Scan for the cell matching the given text and deliver its (X, Y) coordinate at center. 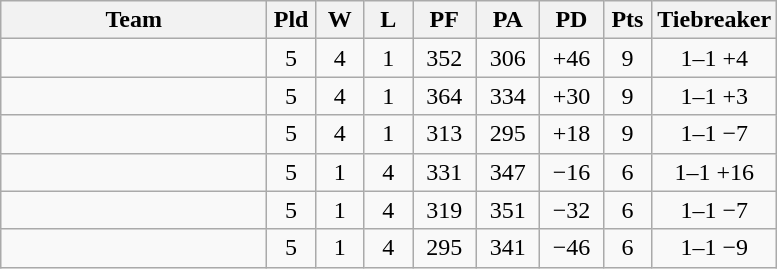
1–1 −9 (714, 248)
Team (134, 20)
334 (508, 96)
Pts (628, 20)
−46 (572, 248)
331 (444, 172)
313 (444, 134)
+30 (572, 96)
306 (508, 58)
1–1 +16 (714, 172)
+46 (572, 58)
364 (444, 96)
L (388, 20)
PA (508, 20)
351 (508, 210)
347 (508, 172)
W (340, 20)
1–1 +3 (714, 96)
+18 (572, 134)
−32 (572, 210)
−16 (572, 172)
PD (572, 20)
341 (508, 248)
PF (444, 20)
Tiebreaker (714, 20)
Pld (292, 20)
319 (444, 210)
352 (444, 58)
1–1 +4 (714, 58)
